From the cell containing the given text, extract its center point as (X, Y) coordinate. 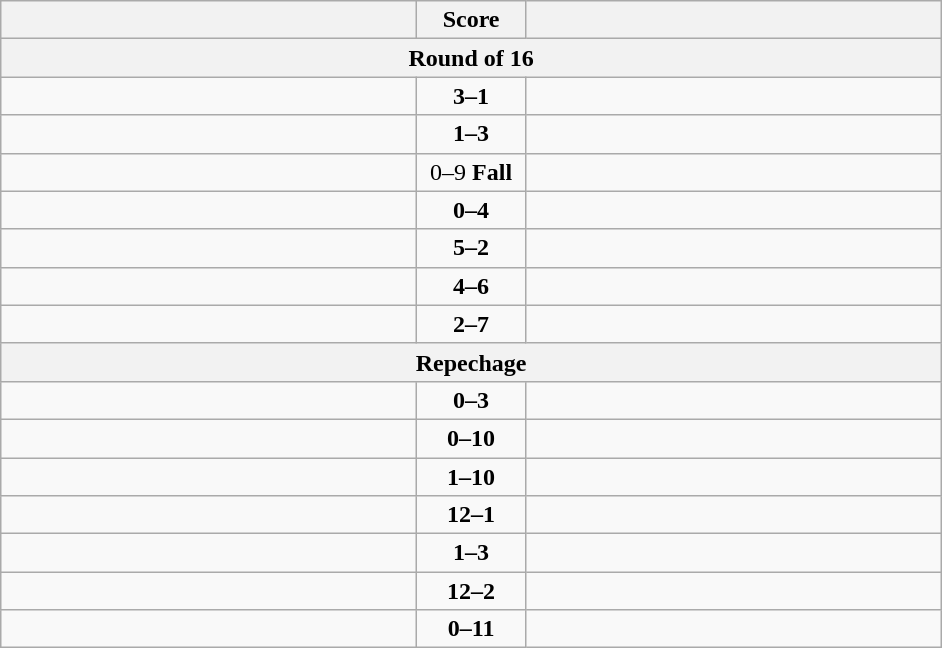
5–2 (472, 248)
1–10 (472, 477)
3–1 (472, 96)
Repechage (472, 362)
0–3 (472, 400)
12–2 (472, 591)
2–7 (472, 324)
0–9 Fall (472, 172)
12–1 (472, 515)
0–11 (472, 629)
Round of 16 (472, 58)
Score (472, 20)
4–6 (472, 286)
0–10 (472, 438)
0–4 (472, 210)
